Provide the [X, Y] coordinate of the cell's center where the given text is located.  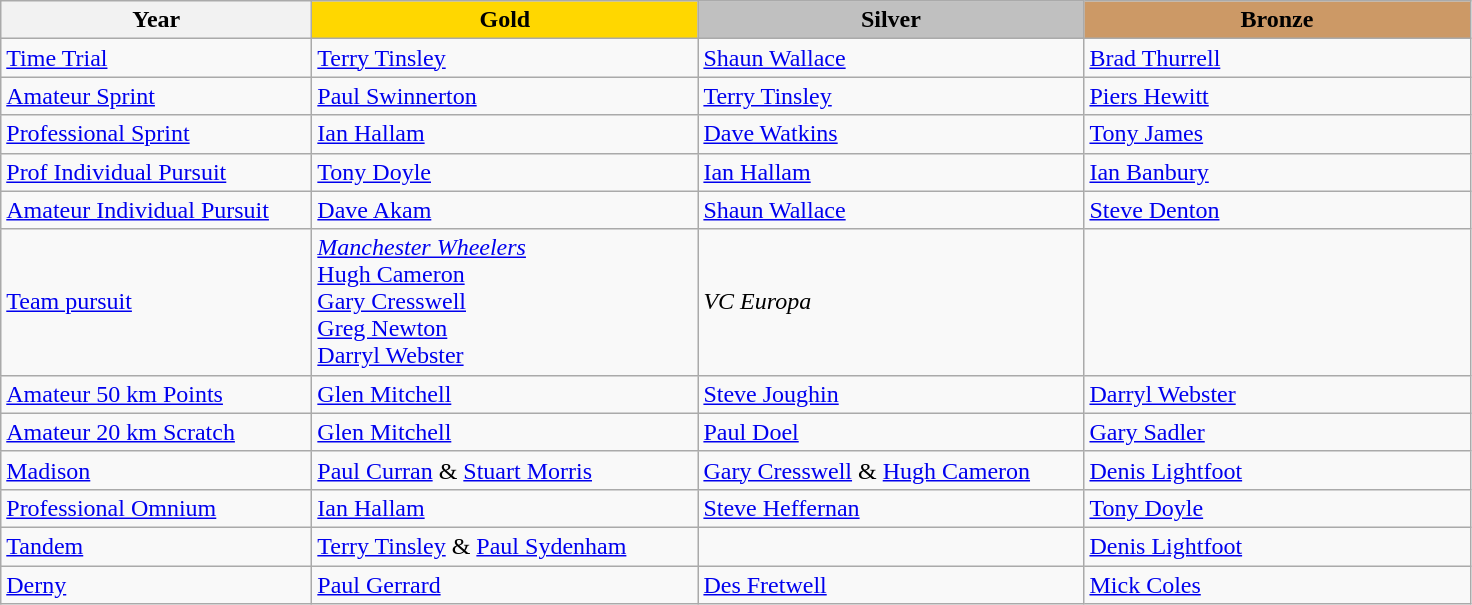
Piers Hewitt [1277, 96]
Brad Thurrell [1277, 58]
Year [156, 20]
Professional Omnium [156, 508]
Darryl Webster [1277, 394]
Prof Individual Pursuit [156, 172]
Amateur 20 km Scratch [156, 432]
Tony James [1277, 134]
VC Europa [891, 302]
Ian Banbury [1277, 172]
Derny [156, 585]
Team pursuit [156, 302]
Bronze [1277, 20]
Paul Doel [891, 432]
Mick Coles [1277, 585]
Professional Sprint [156, 134]
Des Fretwell [891, 585]
Steve Joughin [891, 394]
Dave Akam [505, 210]
Paul Gerrard [505, 585]
Amateur 50 km Points [156, 394]
Madison [156, 470]
Amateur Individual Pursuit [156, 210]
Time Trial [156, 58]
Dave Watkins [891, 134]
Amateur Sprint [156, 96]
Gary Sadler [1277, 432]
Silver [891, 20]
Steve Heffernan [891, 508]
Manchester WheelersHugh Cameron Gary CresswellGreg Newton Darryl Webster [505, 302]
Terry Tinsley & Paul Sydenham [505, 546]
Steve Denton [1277, 210]
Tandem [156, 546]
Paul Swinnerton [505, 96]
Paul Curran & Stuart Morris [505, 470]
Gold [505, 20]
Gary Cresswell & Hugh Cameron [891, 470]
